Return (X, Y) of the center of cell containing provided text 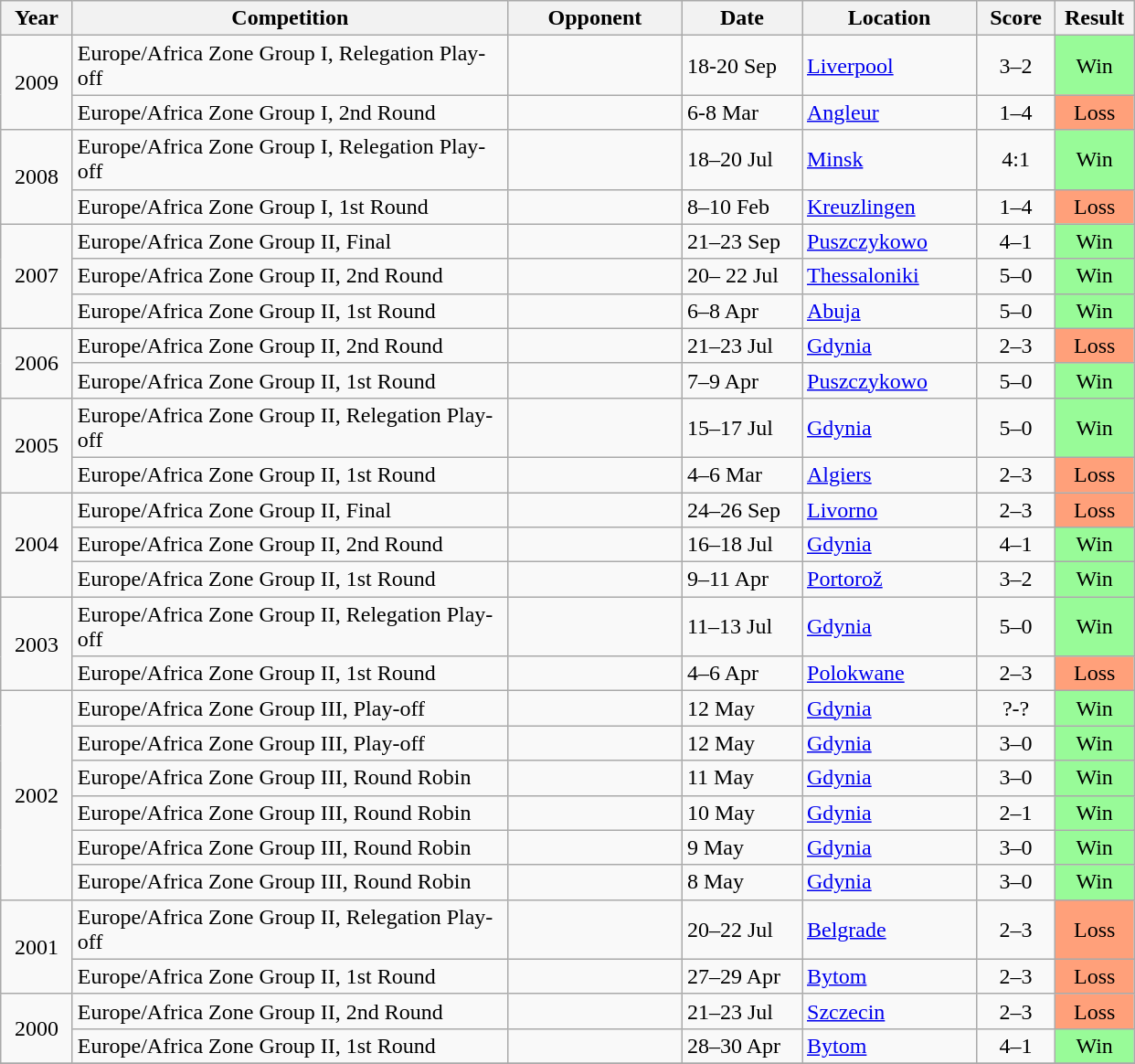
Minsk (890, 159)
Kreuzlingen (890, 207)
Algiers (890, 474)
Opponent (594, 18)
4:1 (1016, 159)
2003 (37, 644)
2007 (37, 276)
?-? (1016, 708)
9 May (742, 847)
Score (1016, 18)
28–30 Apr (742, 1046)
6–8 Apr (742, 311)
Thessaloniki (890, 276)
27–29 Apr (742, 976)
11–13 Jul (742, 627)
Liverpool (890, 66)
2004 (37, 544)
7–9 Apr (742, 380)
Result (1095, 18)
2009 (37, 82)
2008 (37, 177)
Portorož (890, 580)
4–6 Mar (742, 474)
21–23 Sep (742, 241)
2000 (37, 1028)
18-20 Sep (742, 66)
6-8 Mar (742, 112)
Szczecin (890, 1011)
Location (890, 18)
Competition (290, 18)
8–10 Feb (742, 207)
Polokwane (890, 674)
4–6 Apr (742, 674)
2002 (37, 795)
Angleur (890, 112)
15–17 Jul (742, 428)
2006 (37, 363)
Europe/Africa Zone Group I, 2nd Round (290, 112)
9–11 Apr (742, 580)
2–1 (1016, 813)
20– 22 Jul (742, 276)
Belgrade (890, 929)
Abuja (890, 311)
8 May (742, 882)
2001 (37, 947)
Year (37, 18)
16–18 Jul (742, 545)
Livorno (890, 509)
10 May (742, 813)
18–20 Jul (742, 159)
24–26 Sep (742, 509)
Europe/Africa Zone Group I, 1st Round (290, 207)
20–22 Jul (742, 929)
Date (742, 18)
2005 (37, 444)
11 May (742, 778)
